Return [X, Y] of the center of cell containing provided text 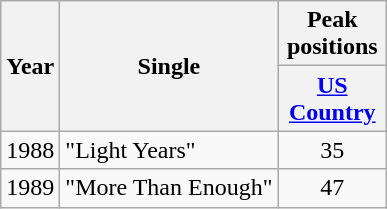
1988 [30, 150]
35 [332, 150]
47 [332, 188]
1989 [30, 188]
US Country [332, 98]
Peak positions [332, 34]
Year [30, 66]
"Light Years" [169, 150]
"More Than Enough" [169, 188]
Single [169, 66]
